Provide the (x, y) coordinate of the cell's center where the given text is located.  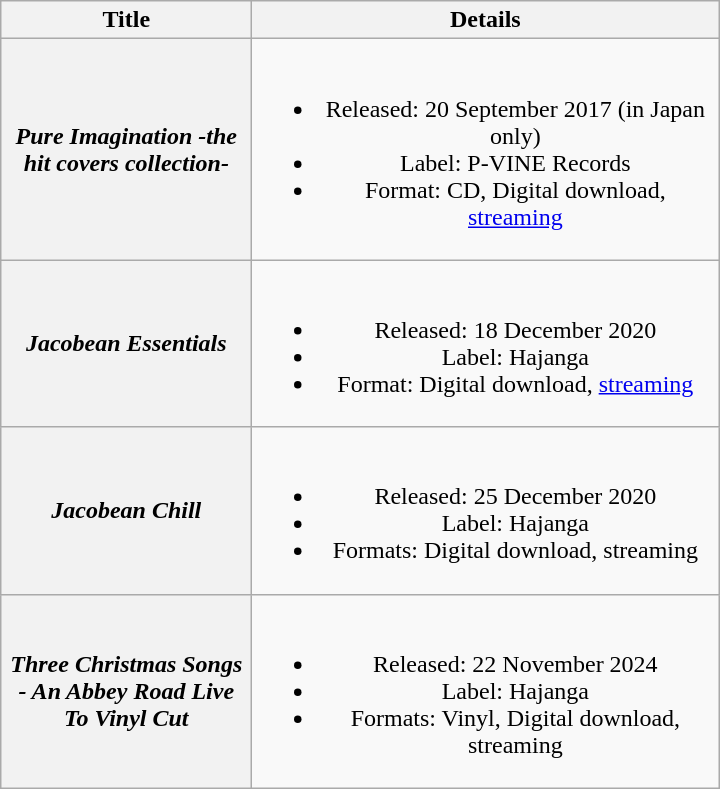
Details (486, 20)
Jacobean Essentials (126, 344)
Three Christmas Songs - An Abbey Road Live To Vinyl Cut (126, 691)
Released: 18 December 2020Label: HajangaFormat: Digital download, streaming (486, 344)
Pure Imagination -the hit covers collection- (126, 150)
Released: 20 September 2017 (in Japan only)Label: P-VINE RecordsFormat: CD, Digital download, streaming (486, 150)
Title (126, 20)
Released: 22 November 2024Label: HajangaFormats: Vinyl, Digital download, streaming (486, 691)
Released: 25 December 2020Label: HajangaFormats: Digital download, streaming (486, 510)
Jacobean Chill (126, 510)
